Determine the (x, y) coordinate at the center of the cell enclosing the given text.  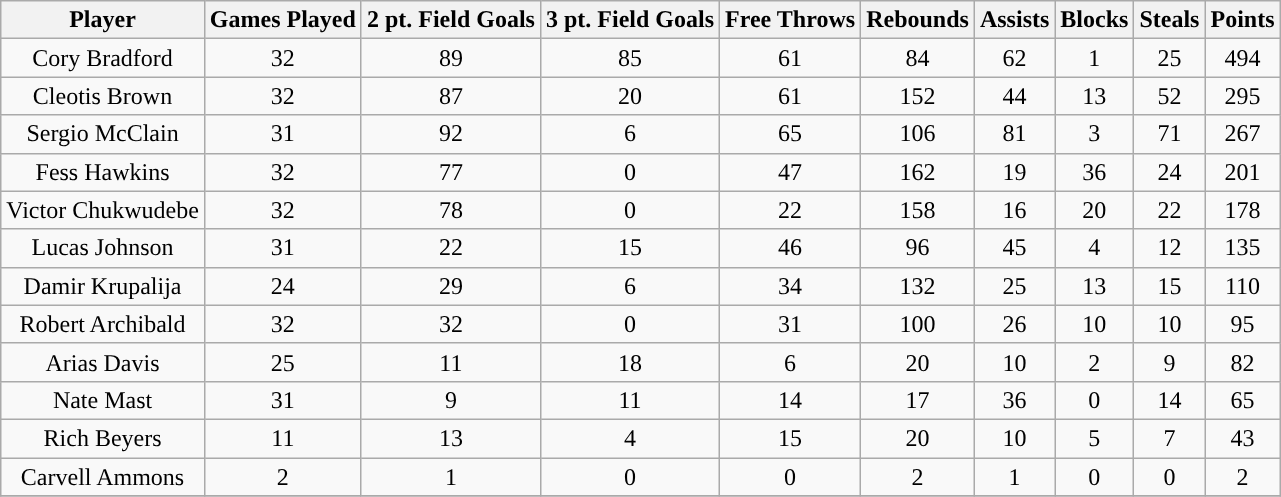
12 (1170, 248)
89 (450, 58)
Carvell Ammons (103, 477)
92 (450, 134)
62 (1014, 58)
132 (918, 286)
85 (630, 58)
7 (1170, 438)
81 (1014, 134)
16 (1014, 210)
Free Throws (790, 20)
Victor Chukwudebe (103, 210)
152 (918, 96)
Rebounds (918, 20)
Robert Archibald (103, 324)
Games Played (282, 20)
84 (918, 58)
3 pt. Field Goals (630, 20)
135 (1242, 248)
Lucas Johnson (103, 248)
Cory Bradford (103, 58)
295 (1242, 96)
494 (1242, 58)
106 (918, 134)
Player (103, 20)
47 (790, 172)
52 (1170, 96)
77 (450, 172)
Points (1242, 20)
2 pt. Field Goals (450, 20)
100 (918, 324)
3 (1094, 134)
29 (450, 286)
78 (450, 210)
Arias Davis (103, 362)
Rich Beyers (103, 438)
34 (790, 286)
96 (918, 248)
Assists (1014, 20)
178 (1242, 210)
71 (1170, 134)
201 (1242, 172)
267 (1242, 134)
158 (918, 210)
Sergio McClain (103, 134)
44 (1014, 96)
17 (918, 400)
26 (1014, 324)
43 (1242, 438)
Cleotis Brown (103, 96)
Damir Krupalija (103, 286)
Blocks (1094, 20)
5 (1094, 438)
95 (1242, 324)
46 (790, 248)
Fess Hawkins (103, 172)
87 (450, 96)
18 (630, 362)
Nate Mast (103, 400)
162 (918, 172)
45 (1014, 248)
82 (1242, 362)
Steals (1170, 20)
110 (1242, 286)
19 (1014, 172)
